Pinpoint the cell where the given text exists, returning its [X, Y] midpoint coordinate. 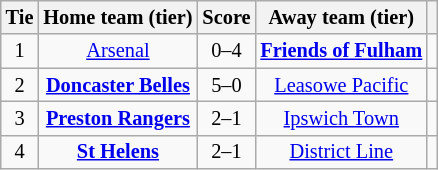
District Line [341, 152]
Leasowe Pacific [341, 85]
1 [20, 51]
St Helens [118, 152]
Doncaster Belles [118, 85]
4 [20, 152]
Friends of Fulham [341, 51]
Arsenal [118, 51]
Score [226, 17]
0–4 [226, 51]
3 [20, 118]
2 [20, 85]
5–0 [226, 85]
Home team (tier) [118, 17]
Preston Rangers [118, 118]
Away team (tier) [341, 17]
Tie [20, 17]
Ipswich Town [341, 118]
